Extract the [x, y] coordinate from the center of the cell holding the provided text.  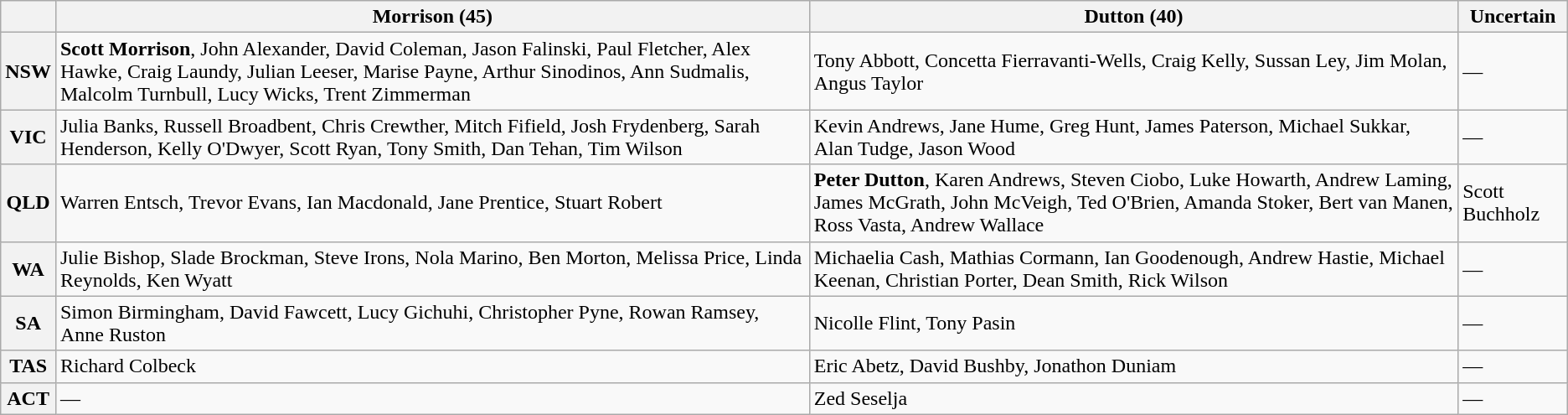
Scott Buchholz [1513, 203]
NSW [28, 71]
Morrison (45) [432, 17]
Eric Abetz, David Bushby, Jonathon Duniam [1133, 366]
Kevin Andrews, Jane Hume, Greg Hunt, James Paterson, Michael Sukkar, Alan Tudge, Jason Wood [1133, 137]
Tony Abbott, Concetta Fierravanti-Wells, Craig Kelly, Sussan Ley, Jim Molan, Angus Taylor [1133, 71]
Uncertain [1513, 17]
WA [28, 268]
Simon Birmingham, David Fawcett, Lucy Gichuhi, Christopher Pyne, Rowan Ramsey, Anne Ruston [432, 324]
TAS [28, 366]
Michaelia Cash, Mathias Cormann, Ian Goodenough, Andrew Hastie, Michael Keenan, Christian Porter, Dean Smith, Rick Wilson [1133, 268]
Julie Bishop, Slade Brockman, Steve Irons, Nola Marino, Ben Morton, Melissa Price, Linda Reynolds, Ken Wyatt [432, 268]
Richard Colbeck [432, 366]
Warren Entsch, Trevor Evans, Ian Macdonald, Jane Prentice, Stuart Robert [432, 203]
ACT [28, 398]
VIC [28, 137]
SA [28, 324]
Dutton (40) [1133, 17]
Zed Seselja [1133, 398]
QLD [28, 203]
Nicolle Flint, Tony Pasin [1133, 324]
